Search for the cell housing the specified text and yield its (X, Y) center coordinate. 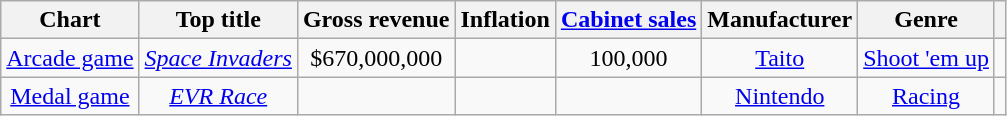
Gross revenue (376, 20)
Chart (70, 20)
Inflation (505, 20)
Taito (780, 58)
Arcade game (70, 58)
Manufacturer (780, 20)
Top title (218, 20)
Medal game (70, 96)
Racing (926, 96)
Nintendo (780, 96)
Space Invaders (218, 58)
Genre (926, 20)
Cabinet sales (628, 20)
Shoot 'em up (926, 58)
$670,000,000 (376, 58)
EVR Race (218, 96)
100,000 (628, 58)
